From the cell containing the given text, extract its center point as (x, y) coordinate. 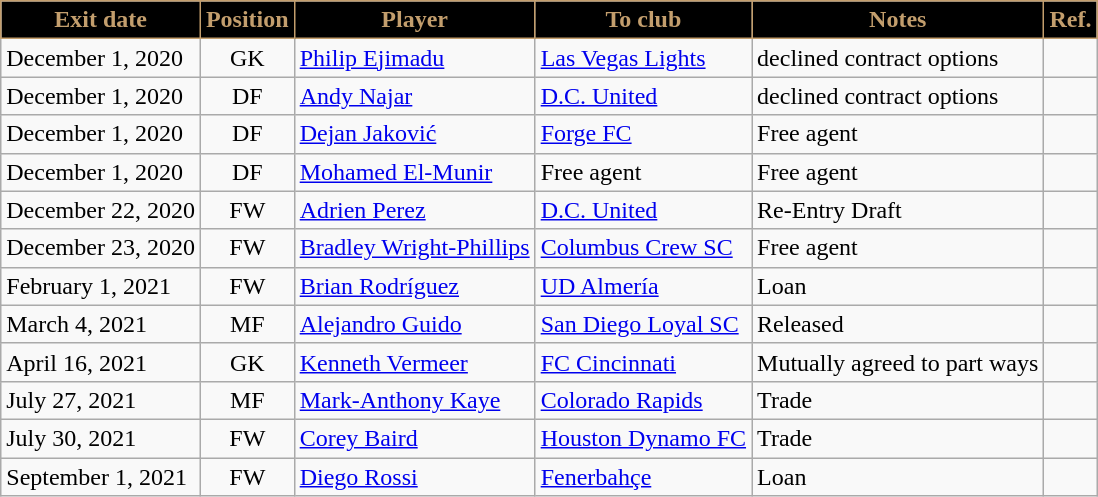
April 16, 2021 (101, 362)
Dejan Jaković (414, 134)
Mohamed El-Munir (414, 172)
Mark-Anthony Kaye (414, 400)
December 23, 2020 (101, 248)
Mutually agreed to part ways (898, 362)
Philip Ejimadu (414, 58)
Forge FC (643, 134)
Houston Dynamo FC (643, 438)
Corey Baird (414, 438)
March 4, 2021 (101, 324)
Bradley Wright-Phillips (414, 248)
February 1, 2021 (101, 286)
July 30, 2021 (101, 438)
July 27, 2021 (101, 400)
Position (247, 20)
Alejandro Guido (414, 324)
Adrien Perez (414, 210)
Released (898, 324)
Re-Entry Draft (898, 210)
Player (414, 20)
Kenneth Vermeer (414, 362)
September 1, 2021 (101, 477)
Diego Rossi (414, 477)
Fenerbahçe (643, 477)
Columbus Crew SC (643, 248)
Brian Rodríguez (414, 286)
To club (643, 20)
Las Vegas Lights (643, 58)
UD Almería (643, 286)
Andy Najar (414, 96)
Notes (898, 20)
December 22, 2020 (101, 210)
Colorado Rapids (643, 400)
Ref. (1070, 20)
Exit date (101, 20)
FC Cincinnati (643, 362)
San Diego Loyal SC (643, 324)
